Determine the [X, Y] coordinate at the center of the cell enclosing the given text.  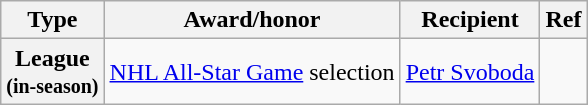
League(in-season) [52, 72]
NHL All-Star Game selection [252, 72]
Award/honor [252, 20]
Petr Svoboda [470, 72]
Recipient [470, 20]
Ref [564, 20]
Type [52, 20]
